For the text-containing cell, return its midpoint in (X, Y) coordinate format. 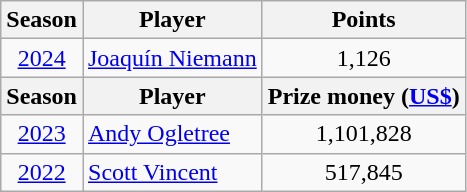
2023 (42, 134)
Joaquín Niemann (172, 58)
2022 (42, 172)
517,845 (364, 172)
Andy Ogletree (172, 134)
Prize money (US$) (364, 96)
Points (364, 20)
1,101,828 (364, 134)
Scott Vincent (172, 172)
1,126 (364, 58)
2024 (42, 58)
